Locate the cell with the specified text and output its [x, y] center coordinate. 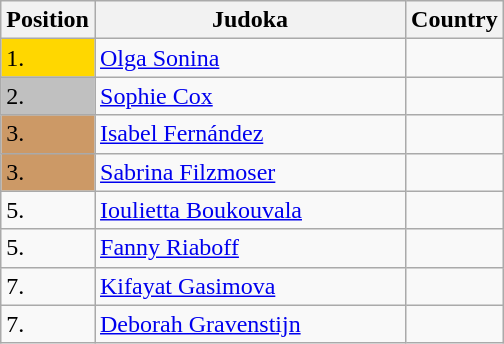
Olga Sonina [250, 58]
Isabel Fernández [250, 134]
Position [48, 20]
1. [48, 58]
Kifayat Gasimova [250, 286]
Deborah Gravenstijn [250, 324]
Judoka [250, 20]
Country [455, 20]
Fanny Riaboff [250, 248]
2. [48, 96]
Sabrina Filzmoser [250, 172]
Sophie Cox [250, 96]
Ioulietta Boukouvala [250, 210]
